Output the [x, y] coordinate of the center of the cell containing the given text.  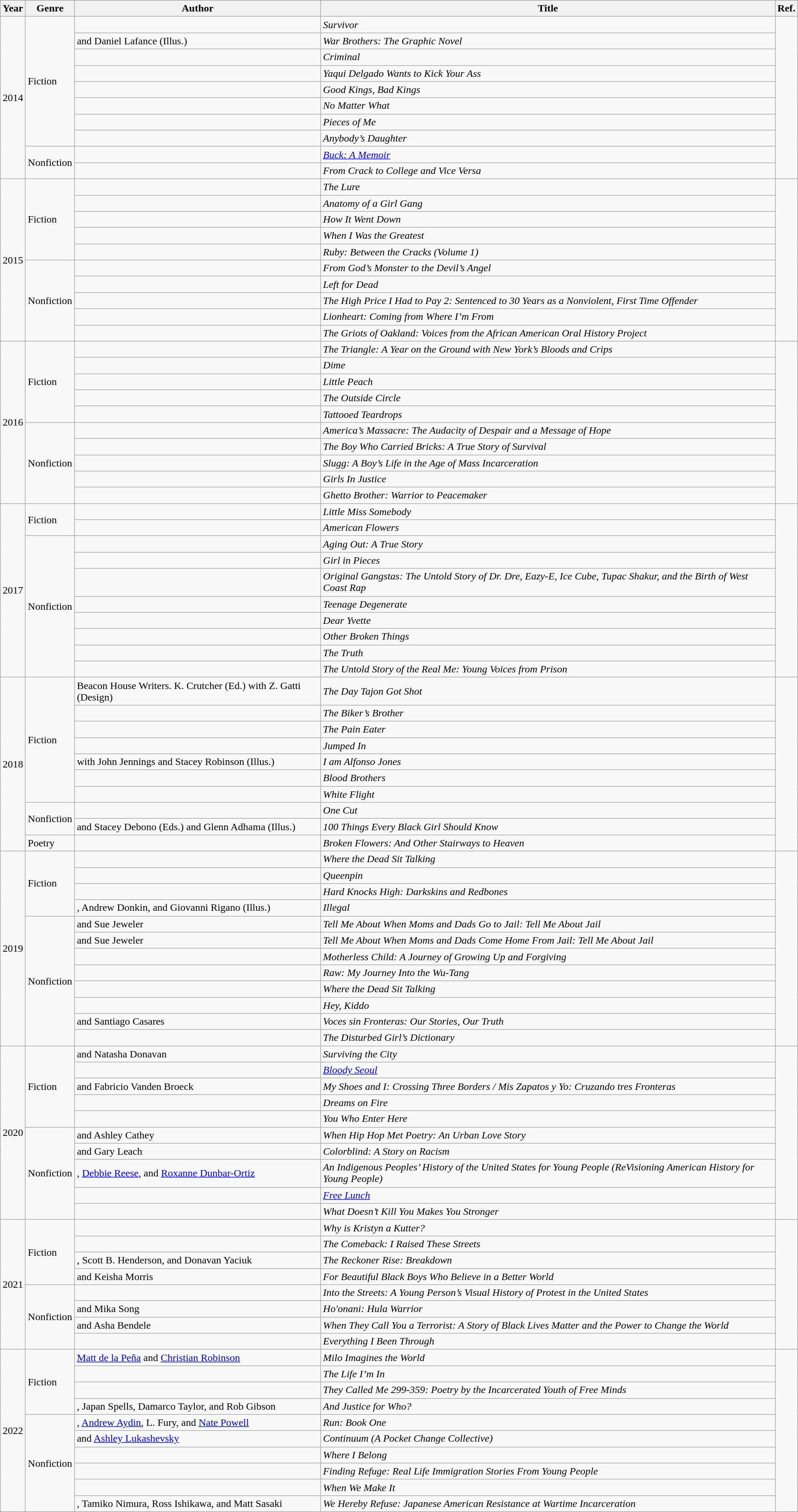
And Justice for Who? [548, 1406]
Dear Yvette [548, 620]
Jumped In [548, 746]
Tattooed Teardrops [548, 414]
When I Was the Greatest [548, 236]
, Andrew Donkin, and Giovanni Rigano (Illus.) [198, 908]
Yaqui Delgado Wants to Kick Your Ass [548, 73]
The High Price I Had to Pay 2: Sentenced to 30 Years as a Nonviolent, First Time Offender [548, 301]
Ruby: Between the Cracks (Volume 1) [548, 252]
Colorblind: A Story on Racism [548, 1151]
Continuum (A Pocket Change Collective) [548, 1439]
Queenpin [548, 875]
The Truth [548, 653]
and Santiago Casares [198, 1022]
with John Jennings and Stacey Robinson (Illus.) [198, 762]
Where I Belong [548, 1455]
Good Kings, Bad Kings [548, 90]
Dime [548, 365]
Why is Kristyn a Kutter? [548, 1228]
Title [548, 9]
Anatomy of a Girl Gang [548, 203]
Milo Imagines the World [548, 1358]
Pieces of Me [548, 122]
The Griots of Oakland: Voices from the African American Oral History Project [548, 333]
Author [198, 9]
White Flight [548, 794]
and Natasha Donavan [198, 1054]
and Asha Bendele [198, 1325]
Girls In Justice [548, 479]
The Day Tajon Got Shot [548, 691]
Hard Knocks High: Darkskins and Redbones [548, 892]
The Reckoner Rise: Breakdown [548, 1260]
American Flowers [548, 528]
Finding Refuge: Real Life Immigration Stories From Young People [548, 1471]
Survivor [548, 25]
War Brothers: The Graphic Novel [548, 41]
For Beautiful Black Boys Who Believe in a Better World [548, 1276]
Lionheart: Coming from Where I’m From [548, 317]
From God’s Monster to the Devil’s Angel [548, 268]
Blood Brothers [548, 778]
Year [13, 9]
and Ashley Cathey [198, 1135]
The Disturbed Girl’s Dictionary [548, 1038]
2014 [13, 98]
2017 [13, 591]
Everything I Been Through [548, 1341]
The Outside Circle [548, 398]
How It Went Down [548, 220]
You Who Enter Here [548, 1119]
Run: Book One [548, 1422]
Free Lunch [548, 1195]
Dreams on Fire [548, 1103]
Bloody Seoul [548, 1070]
I am Alfonso Jones [548, 762]
Beacon House Writers. K. Crutcher (Ed.) with Z. Gatti (Design) [198, 691]
and Keisha Morris [198, 1276]
Hey, Kiddo [548, 1005]
Left for Dead [548, 284]
Criminal [548, 57]
2021 [13, 1284]
Motherless Child: A Journey of Growing Up and Forgiving [548, 956]
The Comeback: I Raised These Streets [548, 1244]
Illegal [548, 908]
2016 [13, 422]
Matt de la Peña and Christian Robinson [198, 1358]
2015 [13, 260]
Into the Streets: A Young Person’s Visual History of Protest in the United States [548, 1293]
and Gary Leach [198, 1151]
From Crack to College and Vice Versa [548, 171]
and Stacey Debono (Eds.) and Glenn Adhama (Illus.) [198, 827]
, Tamiko Nimura, Ross Ishikawa, and Matt Sasaki [198, 1503]
Ho'onani: Hula Warrior [548, 1309]
Genre [50, 9]
Surviving the City [548, 1054]
An Indigenous Peoples’ History of the United States for Young People (ReVisioning American History for Young People) [548, 1173]
We Hereby Refuse: Japanese American Resistance at Wartime Incarceration [548, 1503]
Girl in Pieces [548, 560]
Tell Me About When Moms and Dads Come Home From Jail: Tell Me About Jail [548, 940]
Slugg: A Boy’s Life in the Age of Mass Incarceration [548, 463]
, Debbie Reese, and Roxanne Dunbar-Ortiz [198, 1173]
Anybody’s Daughter [548, 138]
The Life I’m In [548, 1374]
Raw: My Journey Into the Wu-Tang [548, 973]
The Boy Who Carried Bricks: A True Story of Survival [548, 446]
Ghetto Brother: Warrior to Peacemaker [548, 495]
2020 [13, 1133]
When Hip Hop Met Poetry: An Urban Love Story [548, 1135]
, Scott B. Henderson, and Donavan Yaciuk [198, 1260]
Other Broken Things [548, 637]
Poetry [50, 843]
When They Call You a Terrorist: A Story of Black Lives Matter and the Power to Change the World [548, 1325]
Teenage Degenerate [548, 604]
The Untold Story of the Real Me: Young Voices from Prison [548, 669]
Original Gangstas: The Untold Story of Dr. Dre, Eazy-E, Ice Cube, Tupac Shakur, and the Birth of West Coast Rap [548, 582]
2018 [13, 764]
The Pain Eater [548, 729]
One Cut [548, 811]
and Mika Song [198, 1309]
The Lure [548, 187]
and Daniel Lafance (Illus.) [198, 41]
America’s Massacre: The Audacity of Despair and a Message of Hope [548, 430]
2019 [13, 948]
Little Peach [548, 382]
and Fabricio Vanden Broeck [198, 1086]
and Ashley Lukashevsky [198, 1439]
Little Miss Somebody [548, 512]
Ref. [786, 9]
Tell Me About When Moms and Dads Go to Jail: Tell Me About Jail [548, 924]
Aging Out: A True Story [548, 544]
The Triangle: A Year on the Ground with New York’s Bloods and Crips [548, 349]
Voces sin Fronteras: Our Stories, Our Truth [548, 1022]
When We Make It [548, 1487]
Buck: A Memoir [548, 154]
The Biker’s Brother [548, 713]
100 Things Every Black Girl Should Know [548, 827]
What Doesn’t Kill You Makes You Stronger [548, 1211]
, Japan Spells, Damarco Taylor, and Rob Gibson [198, 1406]
2022 [13, 1431]
, Andrew Aydin, L. Fury, and Nate Powell [198, 1422]
Broken Flowers: And Other Stairways to Heaven [548, 843]
No Matter What [548, 106]
My Shoes and I: Crossing Three Borders / Mis Zapatos y Yo: Cruzando tres Fronteras [548, 1086]
They Called Me 299-359: Poetry by the Incarcerated Youth of Free Minds [548, 1390]
